Return the (X, Y) coordinate for the center point of the cell that contains the specified text.  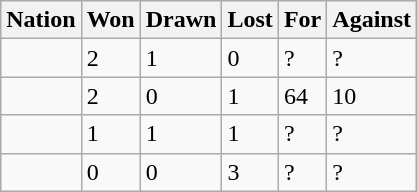
10 (372, 96)
Drawn (181, 20)
For (302, 20)
Lost (250, 20)
Nation (41, 20)
64 (302, 96)
Against (372, 20)
Won (110, 20)
3 (250, 172)
